Return [x, y] of the center of cell containing provided text 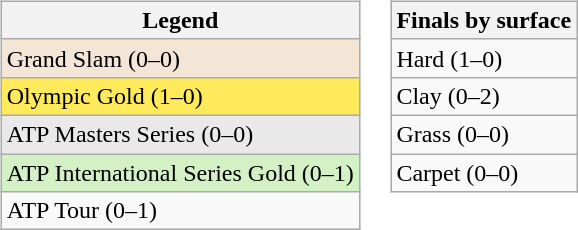
Finals by surface [484, 20]
ATP Masters Series (0–0) [180, 134]
ATP International Series Gold (0–1) [180, 173]
Olympic Gold (1–0) [180, 96]
ATP Tour (0–1) [180, 211]
Grass (0–0) [484, 134]
Grand Slam (0–0) [180, 58]
Legend [180, 20]
Carpet (0–0) [484, 173]
Hard (1–0) [484, 58]
Clay (0–2) [484, 96]
